From the cell containing the given text, extract its center point as (x, y) coordinate. 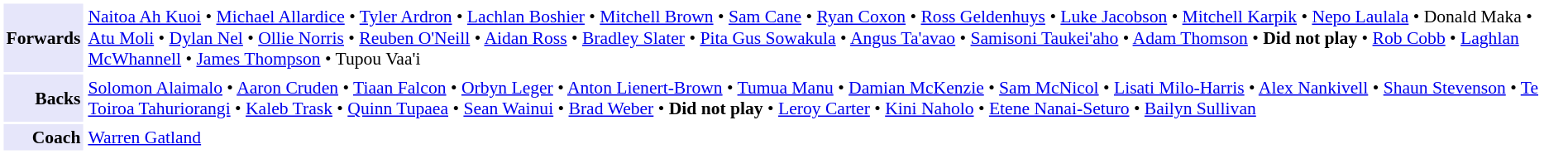
Backs (43, 98)
Coach (43, 137)
Forwards (43, 37)
Warren Gatland (825, 137)
